Find where the given text appears and provide that cell's center as (x, y) coordinate. 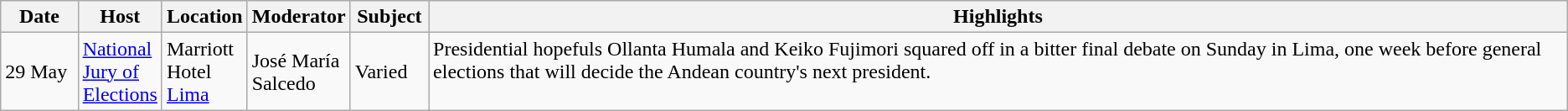
Subject (389, 17)
Varied (389, 71)
29 May (39, 71)
National Jury of Elections (120, 71)
Host (120, 17)
Moderator (298, 17)
José María Salcedo (298, 71)
Highlights (998, 17)
Date (39, 17)
Location (204, 17)
Marriott HotelLima (204, 71)
